Locate the cell with the specified text and output its (x, y) center coordinate. 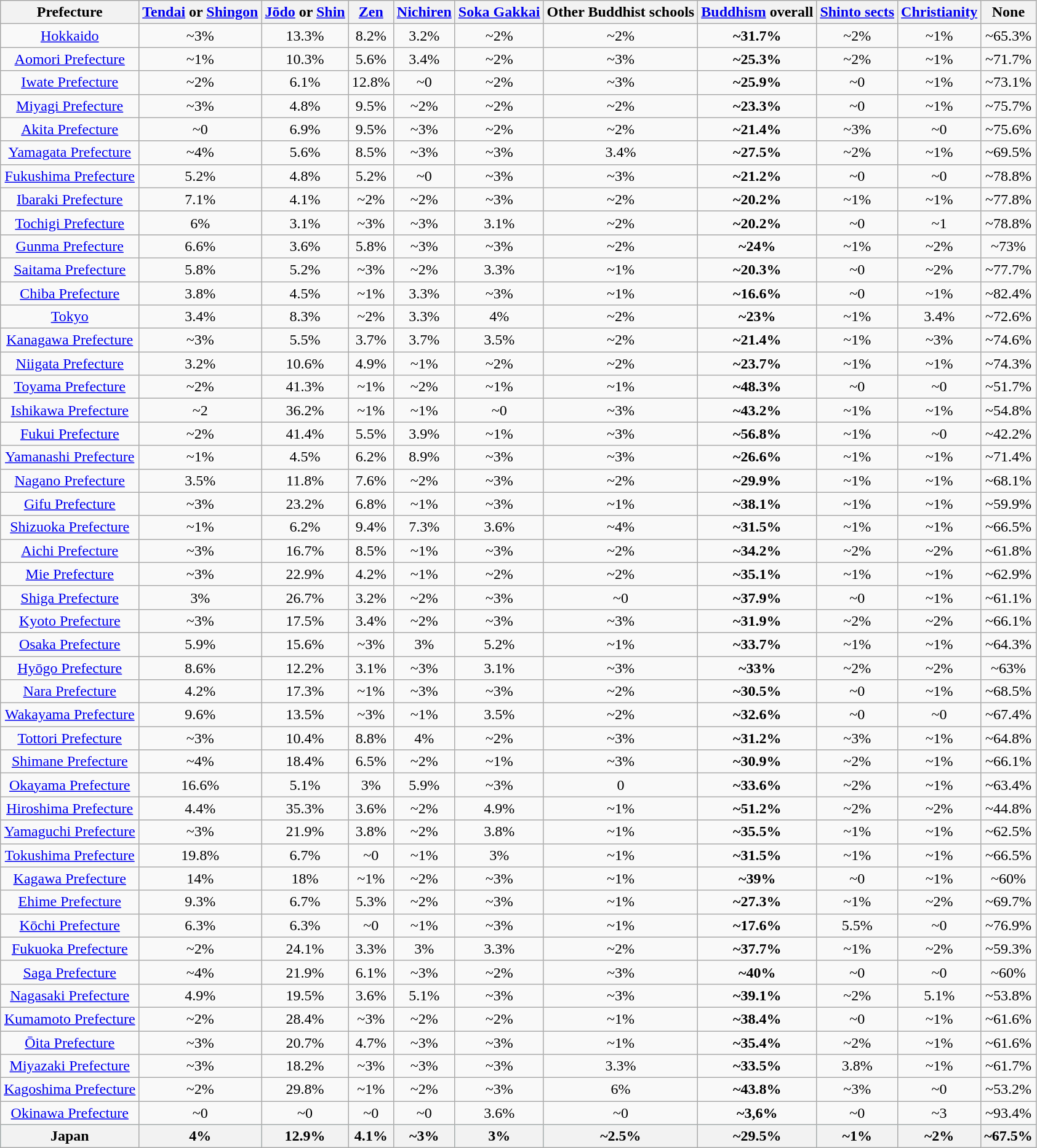
~59.3% (1009, 949)
~93.4% (1009, 1113)
9.3% (201, 902)
~62.9% (1009, 574)
~33% (757, 668)
~42.2% (1009, 434)
~56.8% (757, 434)
4.7% (370, 1043)
6.8% (370, 504)
~37.9% (757, 597)
8.8% (370, 738)
29.8% (305, 1090)
Fukuoka Prefecture (70, 949)
~53.2% (1009, 1090)
Mie Prefecture (70, 574)
Miyazaki Prefecture (70, 1066)
~39% (757, 879)
Tokyo (70, 317)
~77.8% (1009, 199)
~31.2% (757, 738)
35.3% (305, 808)
Buddhism overall (757, 12)
~43.2% (757, 410)
12.9% (305, 1136)
~21.2% (757, 176)
18.4% (305, 762)
7.6% (370, 480)
Nara Prefecture (70, 692)
Saga Prefecture (70, 972)
~30.5% (757, 692)
Miyagi Prefecture (70, 106)
~73.1% (1009, 82)
~75.6% (1009, 129)
Prefecture (70, 12)
12.2% (305, 668)
36.2% (305, 410)
~75.7% (1009, 106)
~61.1% (1009, 597)
Kyoto Prefecture (70, 621)
Yamaguchi Prefecture (70, 832)
Ōita Prefecture (70, 1043)
~82.4% (1009, 293)
~71.4% (1009, 457)
Akita Prefecture (70, 129)
17.5% (305, 621)
~74.3% (1009, 364)
4.4% (201, 808)
11.8% (305, 480)
18.2% (305, 1066)
3.9% (424, 434)
9.4% (370, 527)
Nagano Prefecture (70, 480)
13.5% (305, 715)
28.4% (305, 1019)
15.6% (305, 644)
8.3% (305, 317)
13.3% (305, 36)
None (1009, 12)
~2.5% (620, 1136)
Okayama Prefecture (70, 785)
Osaka Prefecture (70, 644)
14% (201, 879)
23.2% (305, 504)
6.9% (305, 129)
Kōchi Prefecture (70, 925)
Tendai or Shingon (201, 12)
~32.6% (757, 715)
Tottori Prefecture (70, 738)
~53.8% (1009, 995)
~69.7% (1009, 902)
Iwate Prefecture (70, 82)
Chiba Prefecture (70, 293)
~29.9% (757, 480)
~67.4% (1009, 715)
~76.9% (1009, 925)
Yamanashi Prefecture (70, 457)
~3,6% (757, 1113)
17.3% (305, 692)
~40% (757, 972)
12.8% (370, 82)
~25.9% (757, 82)
7.3% (424, 527)
26.7% (305, 597)
19.5% (305, 995)
~17.6% (757, 925)
Gifu Prefecture (70, 504)
~2 (201, 410)
~48.3% (757, 387)
19.8% (201, 855)
8.2% (370, 36)
~35.5% (757, 832)
~43.8% (757, 1090)
18% (305, 879)
~39.1% (757, 995)
~71.7% (1009, 59)
~73% (1009, 246)
16.6% (201, 785)
Aichi Prefecture (70, 551)
Soka Gakkai (499, 12)
Okinawa Prefecture (70, 1113)
~23% (757, 317)
~69.5% (1009, 153)
Ishikawa Prefecture (70, 410)
9.6% (201, 715)
10.3% (305, 59)
Jōdo or Shin (305, 12)
Toyama Prefecture (70, 387)
~67.5% (1009, 1136)
~27.5% (757, 153)
~3 (939, 1113)
~30.9% (757, 762)
~35.1% (757, 574)
~37.7% (757, 949)
~65.3% (1009, 36)
~20.3% (757, 269)
Hiroshima Prefecture (70, 808)
~64.3% (1009, 644)
~23.7% (757, 364)
~61.7% (1009, 1066)
8.6% (201, 668)
~23.3% (757, 106)
Aomori Prefecture (70, 59)
~33.6% (757, 785)
Niigata Prefecture (70, 364)
Fukushima Prefecture (70, 176)
Shiga Prefecture (70, 597)
~68.5% (1009, 692)
Japan (70, 1136)
~63% (1009, 668)
Hokkaido (70, 36)
7.1% (201, 199)
~1 (939, 223)
Tokushima Prefecture (70, 855)
~34.2% (757, 551)
~51.2% (757, 808)
Kagoshima Prefecture (70, 1090)
~25.3% (757, 59)
~77.7% (1009, 269)
~72.6% (1009, 317)
Christianity (939, 12)
~38.1% (757, 504)
Ibaraki Prefecture (70, 199)
Zen (370, 12)
Gunma Prefecture (70, 246)
~59.9% (1009, 504)
Shinto sects (857, 12)
41.3% (305, 387)
~29.5% (757, 1136)
~68.1% (1009, 480)
Kagawa Prefecture (70, 879)
6.6% (201, 246)
22.9% (305, 574)
Kumamoto Prefecture (70, 1019)
Fukui Prefecture (70, 434)
~61.8% (1009, 551)
~31.9% (757, 621)
Wakayama Prefecture (70, 715)
Shimane Prefecture (70, 762)
~35.4% (757, 1043)
16.7% (305, 551)
~16.6% (757, 293)
5.3% (370, 902)
~33.7% (757, 644)
~38.4% (757, 1019)
~51.7% (1009, 387)
0 (620, 785)
Hyōgo Prefecture (70, 668)
8.9% (424, 457)
Yamagata Prefecture (70, 153)
~26.6% (757, 457)
10.4% (305, 738)
~62.5% (1009, 832)
~33.5% (757, 1066)
~24% (757, 246)
~27.3% (757, 902)
Tochigi Prefecture (70, 223)
Ehime Prefecture (70, 902)
Kanagawa Prefecture (70, 340)
~64.8% (1009, 738)
~44.8% (1009, 808)
Other Buddhist schools (620, 12)
~31.7% (757, 36)
~63.4% (1009, 785)
Shizuoka Prefecture (70, 527)
6.5% (370, 762)
~54.8% (1009, 410)
Nagasaki Prefecture (70, 995)
10.6% (305, 364)
Nichiren (424, 12)
~74.6% (1009, 340)
41.4% (305, 434)
Saitama Prefecture (70, 269)
24.1% (305, 949)
20.7% (305, 1043)
